Provide the [X, Y] coordinate of the cell's center where the given text is located.  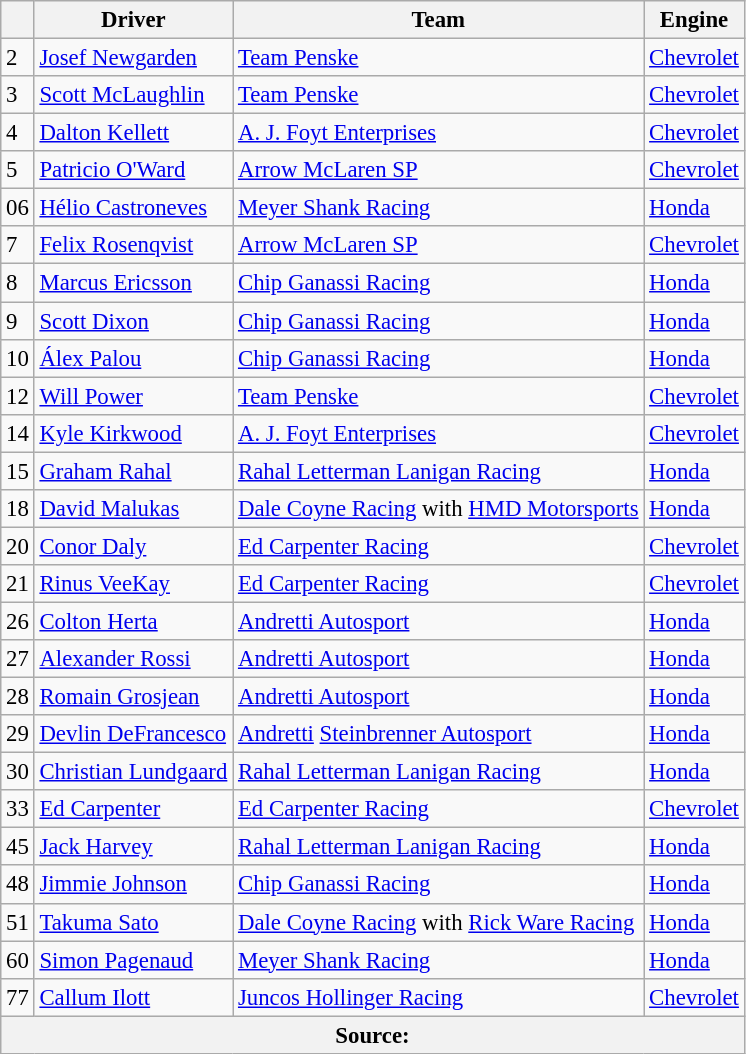
Dale Coyne Racing with HMD Motorsports [438, 509]
20 [18, 546]
45 [18, 847]
33 [18, 809]
Hélio Castroneves [134, 208]
Colton Herta [134, 621]
15 [18, 471]
8 [18, 283]
26 [18, 621]
Takuma Sato [134, 922]
Driver [134, 20]
51 [18, 922]
Conor Daly [134, 546]
Jimmie Johnson [134, 885]
Graham Rahal [134, 471]
Dale Coyne Racing with Rick Ware Racing [438, 922]
Will Power [134, 396]
Romain Grosjean [134, 697]
Devlin DeFrancesco [134, 734]
Scott Dixon [134, 321]
Callum Ilott [134, 997]
Jack Harvey [134, 847]
10 [18, 358]
4 [18, 133]
48 [18, 885]
Josef Newgarden [134, 58]
Scott McLaughlin [134, 95]
David Malukas [134, 509]
28 [18, 697]
Álex Palou [134, 358]
Engine [694, 20]
7 [18, 245]
60 [18, 960]
5 [18, 170]
Source: [372, 1035]
14 [18, 433]
77 [18, 997]
9 [18, 321]
Patricio O'Ward [134, 170]
Kyle Kirkwood [134, 433]
Dalton Kellett [134, 133]
Andretti Steinbrenner Autosport [438, 734]
30 [18, 772]
21 [18, 584]
Marcus Ericsson [134, 283]
2 [18, 58]
29 [18, 734]
Felix Rosenqvist [134, 245]
Ed Carpenter [134, 809]
27 [18, 659]
Christian Lundgaard [134, 772]
Juncos Hollinger Racing [438, 997]
Alexander Rossi [134, 659]
Rinus VeeKay [134, 584]
Team [438, 20]
06 [18, 208]
Simon Pagenaud [134, 960]
12 [18, 396]
18 [18, 509]
3 [18, 95]
